Locate the cell with the specified text and output its [x, y] center coordinate. 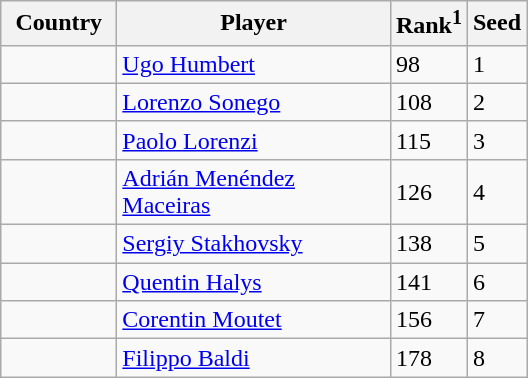
Corentin Moutet [254, 320]
Seed [496, 24]
8 [496, 358]
3 [496, 140]
Filippo Baldi [254, 358]
115 [428, 140]
2 [496, 102]
Player [254, 24]
Adrián Menéndez Maceiras [254, 192]
1 [496, 64]
141 [428, 282]
6 [496, 282]
Lorenzo Sonego [254, 102]
138 [428, 244]
Paolo Lorenzi [254, 140]
98 [428, 64]
Quentin Halys [254, 282]
7 [496, 320]
Sergiy Stakhovsky [254, 244]
Country [59, 24]
108 [428, 102]
178 [428, 358]
4 [496, 192]
Rank1 [428, 24]
126 [428, 192]
156 [428, 320]
Ugo Humbert [254, 64]
5 [496, 244]
